Locate the cell with the specified text and output its (x, y) center coordinate. 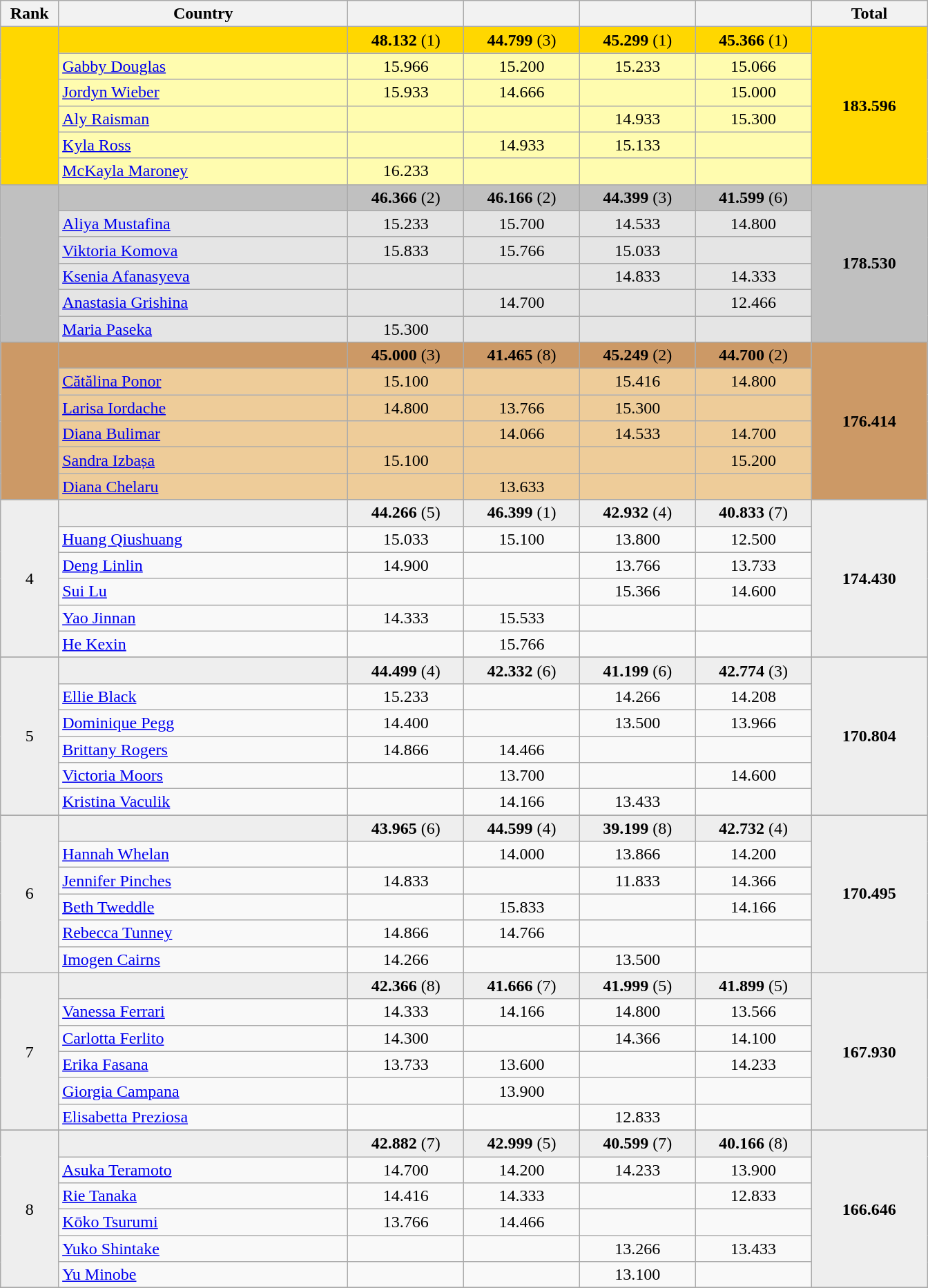
15.966 (406, 66)
12.500 (753, 539)
41.465 (8) (522, 355)
45.299 (1) (637, 40)
Kyla Ross (203, 145)
Ellie Black (203, 696)
39.199 (8) (637, 828)
Jordyn Wieber (203, 92)
14.416 (406, 1196)
Kristina Vaculik (203, 802)
Aliya Mustafina (203, 224)
13.600 (522, 1064)
40.833 (7) (753, 513)
14.400 (406, 723)
Brittany Rogers (203, 749)
41.899 (5) (753, 986)
14.066 (522, 434)
12.466 (753, 302)
Kōko Tsurumi (203, 1222)
8 (30, 1209)
16.233 (406, 171)
Hannah Whelan (203, 855)
45.366 (1) (753, 40)
Erika Fasana (203, 1064)
45.000 (3) (406, 355)
Yao Jinnan (203, 618)
15.533 (522, 618)
46.399 (1) (522, 513)
13.100 (637, 1275)
166.646 (869, 1209)
42.332 (6) (522, 670)
14.766 (522, 933)
Gabby Douglas (203, 66)
13.966 (753, 723)
44.599 (4) (522, 828)
Maria Paseka (203, 329)
42.999 (5) (522, 1143)
4 (30, 578)
48.132 (1) (406, 40)
Total (869, 14)
41.666 (7) (522, 986)
Giorgia Campana (203, 1091)
14.900 (406, 565)
15.933 (406, 92)
Vanessa Ferrari (203, 1012)
Ksenia Afanasyeva (203, 276)
183.596 (869, 106)
13.800 (637, 539)
46.366 (2) (406, 197)
Yuko Shintake (203, 1249)
15.366 (637, 592)
He Kexin (203, 644)
15.416 (637, 382)
170.495 (869, 894)
41.199 (6) (637, 670)
14.208 (753, 696)
42.932 (4) (637, 513)
15.000 (753, 92)
174.430 (869, 578)
Rie Tanaka (203, 1196)
McKayla Maroney (203, 171)
Yu Minobe (203, 1275)
178.530 (869, 263)
45.249 (2) (637, 355)
44.499 (4) (406, 670)
Aly Raisman (203, 119)
44.399 (3) (637, 197)
Country (203, 14)
14.300 (406, 1038)
6 (30, 894)
42.774 (3) (753, 670)
42.366 (8) (406, 986)
167.930 (869, 1051)
14.100 (753, 1038)
Victoria Moors (203, 776)
Rank (30, 14)
Jennifer Pinches (203, 881)
Sui Lu (203, 592)
170.804 (869, 736)
7 (30, 1051)
11.833 (637, 881)
Asuka Teramoto (203, 1170)
Huang Qiushuang (203, 539)
44.266 (5) (406, 513)
44.799 (3) (522, 40)
Anastasia Grishina (203, 302)
42.882 (7) (406, 1143)
Carlotta Ferlito (203, 1038)
Cătălina Ponor (203, 382)
13.633 (522, 487)
46.166 (2) (522, 197)
Viktoria Komova (203, 250)
Deng Linlin (203, 565)
Diana Chelaru (203, 487)
42.732 (4) (753, 828)
13.566 (753, 1012)
15.700 (522, 224)
15.133 (637, 145)
Dominique Pegg (203, 723)
41.999 (5) (637, 986)
40.166 (8) (753, 1143)
Elisabetta Preziosa (203, 1117)
Diana Bulimar (203, 434)
41.599 (6) (753, 197)
13.266 (637, 1249)
15.066 (753, 66)
Imogen Cairns (203, 959)
Larisa Iordache (203, 408)
40.599 (7) (637, 1143)
43.965 (6) (406, 828)
13.866 (637, 855)
Rebecca Tunney (203, 933)
Beth Tweddle (203, 907)
44.700 (2) (753, 355)
176.414 (869, 421)
5 (30, 736)
14.000 (522, 855)
13.700 (522, 776)
Sandra Izbașa (203, 460)
14.666 (522, 92)
